For the text-containing cell, return its midpoint in (X, Y) coordinate format. 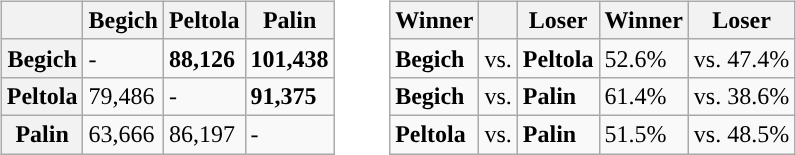
86,197 (204, 134)
63,666 (123, 134)
vs. 48.5% (741, 134)
79,486 (123, 96)
61.4% (644, 96)
vs. 47.4% (741, 58)
51.5% (644, 134)
88,126 (204, 58)
101,438 (290, 58)
52.6% (644, 58)
91,375 (290, 96)
vs. 38.6% (741, 96)
